For the text-containing cell, return its midpoint in [X, Y] coordinate format. 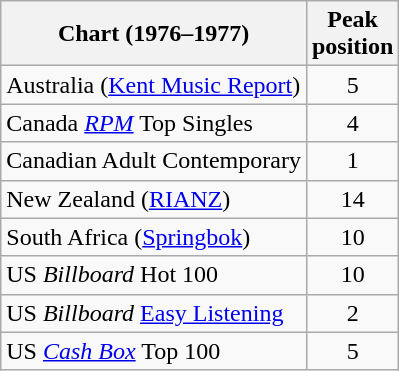
US Billboard Hot 100 [154, 275]
New Zealand (RIANZ) [154, 199]
Peakposition [352, 34]
4 [352, 123]
Canada RPM Top Singles [154, 123]
Canadian Adult Contemporary [154, 161]
South Africa (Springbok) [154, 237]
2 [352, 313]
14 [352, 199]
US Cash Box Top 100 [154, 351]
1 [352, 161]
Australia (Kent Music Report) [154, 85]
Chart (1976–1977) [154, 34]
US Billboard Easy Listening [154, 313]
